Pinpoint the cell where the given text exists, returning its [X, Y] midpoint coordinate. 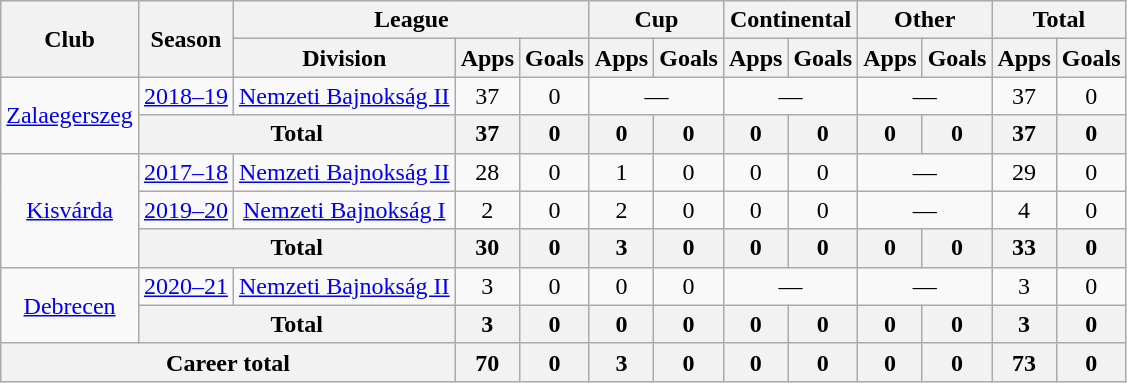
Division [344, 58]
2017–18 [186, 172]
73 [1024, 362]
Debrecen [70, 305]
2020–21 [186, 286]
Season [186, 39]
70 [487, 362]
30 [487, 248]
Other [925, 20]
1 [621, 172]
Career total [228, 362]
33 [1024, 248]
4 [1024, 210]
2019–20 [186, 210]
Nemzeti Bajnokság I [344, 210]
Cup [656, 20]
League [411, 20]
Zalaegerszeg [70, 115]
28 [487, 172]
2018–19 [186, 96]
Kisvárda [70, 210]
Continental [790, 20]
29 [1024, 172]
Club [70, 39]
